Pinpoint the cell where the given text exists, returning its (X, Y) midpoint coordinate. 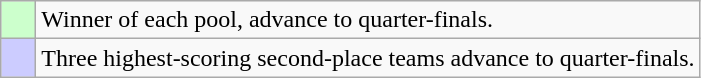
Three highest-scoring second-place teams advance to quarter-finals. (368, 58)
Winner of each pool, advance to quarter-finals. (368, 20)
